Find where the given text appears and provide that cell's center as [X, Y] coordinate. 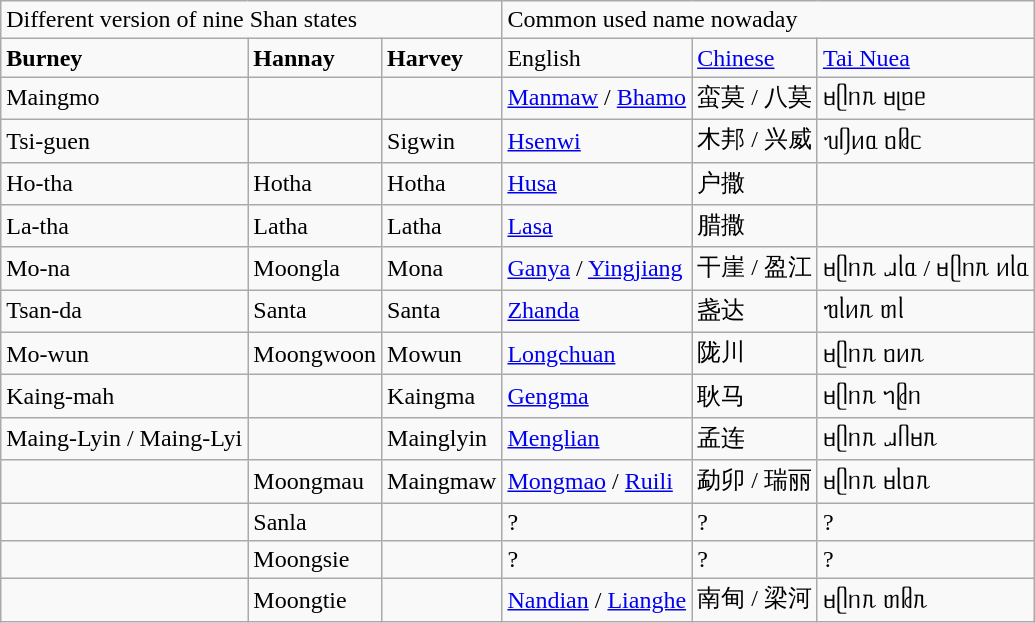
Lasa [597, 226]
Kaing-mah [124, 396]
Gengma [597, 396]
Common used name nowaday [768, 20]
Moongtie [315, 600]
Chinese [755, 58]
Moongsie [315, 560]
Nandian / Lianghe [597, 600]
南甸 / 梁河 [755, 600]
Tsi-guen [124, 140]
Maing-Lyin / Maing-Lyi [124, 438]
Mona [442, 268]
Sigwin [442, 140]
Zhanda [597, 312]
勐卯 / 瑞丽 [755, 482]
蛮莫 / 八莫 [755, 98]
ᥛᥫᥒᥰ ᥛᥨᥝᥱ [926, 98]
Burney [124, 58]
木邦 / 兴威 [755, 140]
Hannay [315, 58]
Harvey [442, 58]
户撒 [755, 184]
Menglian [597, 438]
Husa [597, 184]
盏达 [755, 312]
Manmaw / Bhamo [597, 98]
ᥛᥫᥒᥰ ᥘᥣᥲ / ᥛᥫᥒᥰ ᥢᥣᥲ [926, 268]
ᥛᥫᥒᥰ ᥖᥤᥰ [926, 600]
ᥛᥫᥒᥰ ᥘᥥᥛᥰ [926, 438]
Longchuan [597, 354]
La-tha [124, 226]
Mongmao / Ruili [597, 482]
Mo-na [124, 268]
干崖 / 盈江 [755, 268]
Moongwoon [315, 354]
ᥔᥦᥢᥲ ᥝᥤᥴ [926, 140]
Ganya / Yingjiang [597, 268]
Maingmo [124, 98]
ᥛᥫᥒᥰ ᥐᥪᥒ [926, 396]
English [597, 58]
Tai Nuea [926, 58]
ᥓᥣᥢᥰ ᥖᥣ [926, 312]
孟连 [755, 438]
陇川 [755, 354]
耿马 [755, 396]
Moongmau [315, 482]
Moongla [315, 268]
ᥛᥫᥒᥰ ᥛᥣᥝᥰ [926, 482]
Hsenwi [597, 140]
Maingmaw [442, 482]
Mo-wun [124, 354]
腊撒 [755, 226]
Mowun [442, 354]
Different version of nine Shan states [252, 20]
Sanla [315, 521]
Ho-tha [124, 184]
ᥛᥫᥒᥰ ᥝᥢᥰ [926, 354]
Kaingma [442, 396]
Mainglyin [442, 438]
Tsan-da [124, 312]
